Determine the (X, Y) coordinate at the center of the cell enclosing the given text.  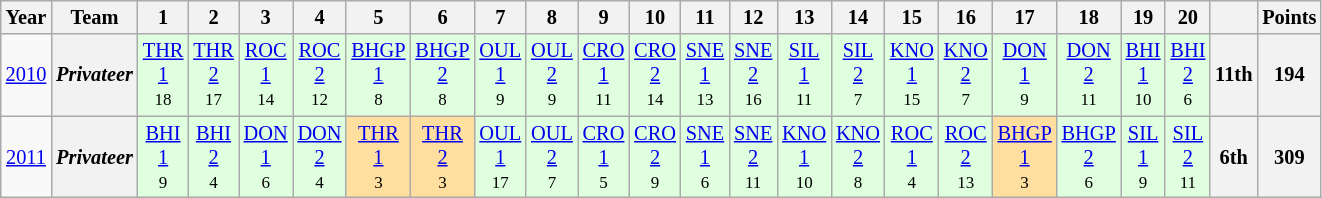
20 (1188, 17)
OUL19 (501, 75)
BHGP18 (378, 75)
OUL117 (501, 157)
KNO28 (858, 157)
7 (501, 17)
CRO15 (604, 157)
SNE211 (753, 157)
11 (705, 17)
17 (1025, 17)
SIL27 (858, 75)
5 (378, 17)
SIL211 (1188, 157)
SNE216 (753, 75)
15 (912, 17)
4 (320, 17)
DON16 (266, 157)
18 (1089, 17)
2 (213, 17)
CRO214 (655, 75)
DON19 (1025, 75)
OUL29 (552, 75)
ROC212 (320, 75)
Points (1289, 17)
ROC114 (266, 75)
19 (1144, 17)
2010 (26, 75)
13 (804, 17)
BHGP26 (1089, 157)
14 (858, 17)
SNE16 (705, 157)
DON211 (1089, 75)
DON24 (320, 157)
12 (753, 17)
BHGP28 (442, 75)
6 (442, 17)
SIL111 (804, 75)
11th (1234, 75)
KNO110 (804, 157)
309 (1289, 157)
BHI19 (163, 157)
8 (552, 17)
OUL27 (552, 157)
THR23 (442, 157)
10 (655, 17)
BHI110 (1144, 75)
KNO27 (966, 75)
BHI26 (1188, 75)
16 (966, 17)
THR13 (378, 157)
9 (604, 17)
BHI24 (213, 157)
6th (1234, 157)
KNO115 (912, 75)
Team (94, 17)
THR217 (213, 75)
2011 (26, 157)
SNE113 (705, 75)
CRO29 (655, 157)
SIL19 (1144, 157)
BHGP13 (1025, 157)
194 (1289, 75)
ROC14 (912, 157)
ROC213 (966, 157)
3 (266, 17)
CRO111 (604, 75)
1 (163, 17)
Year (26, 17)
THR118 (163, 75)
